Identify which cell holds the provided text, then report its (x, y) central coordinate. 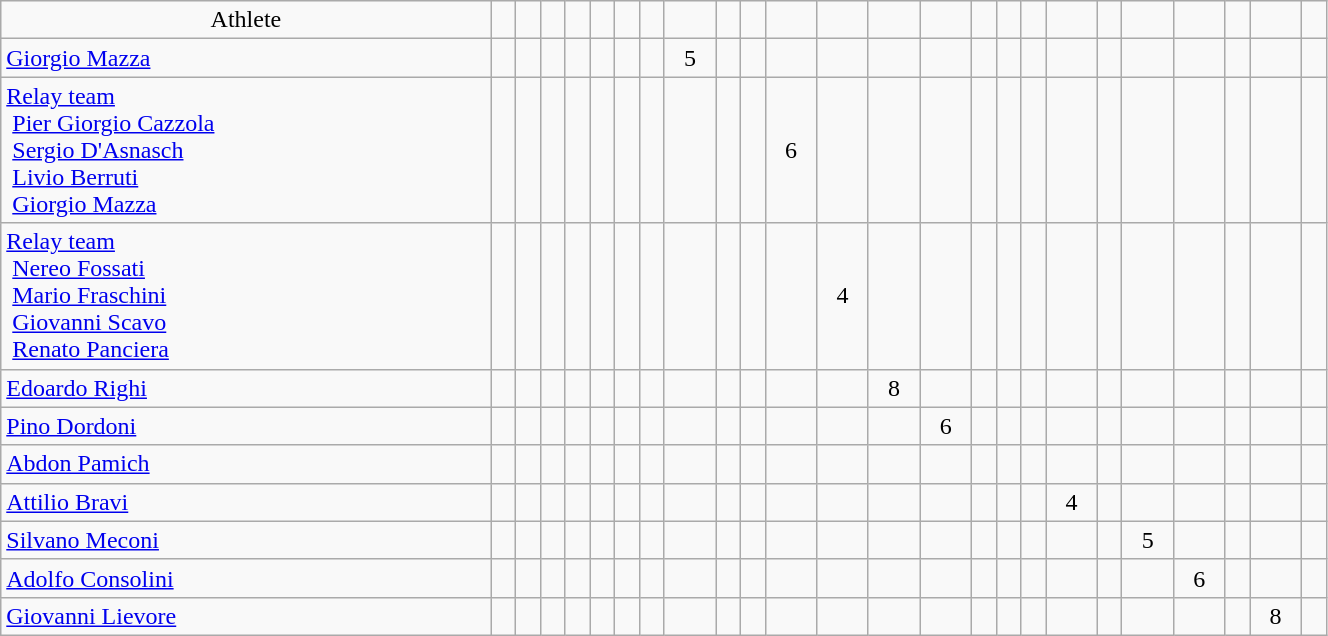
Abdon Pamich (246, 464)
Giorgio Mazza (246, 58)
Relay team Nereo Fossati Mario Fraschini Giovanni Scavo Renato Panciera (246, 296)
Attilio Bravi (246, 502)
Athlete (246, 20)
Giovanni Lievore (246, 616)
Relay team Pier Giorgio Cazzola Sergio D'Asnasch Livio Berruti Giorgio Mazza (246, 150)
Adolfo Consolini (246, 578)
Edoardo Righi (246, 388)
Pino Dordoni (246, 426)
Silvano Meconi (246, 540)
